Return the [x, y] coordinate for the center point of the cell that contains the specified text.  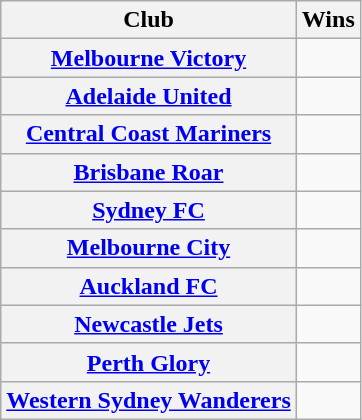
Melbourne Victory [149, 58]
Club [149, 20]
Sydney FC [149, 210]
Auckland FC [149, 286]
Brisbane Roar [149, 172]
Perth Glory [149, 362]
Central Coast Mariners [149, 134]
Newcastle Jets [149, 324]
Wins [328, 20]
Adelaide United [149, 96]
Melbourne City [149, 248]
Western Sydney Wanderers [149, 400]
